Return [x, y] of the center of cell containing provided text 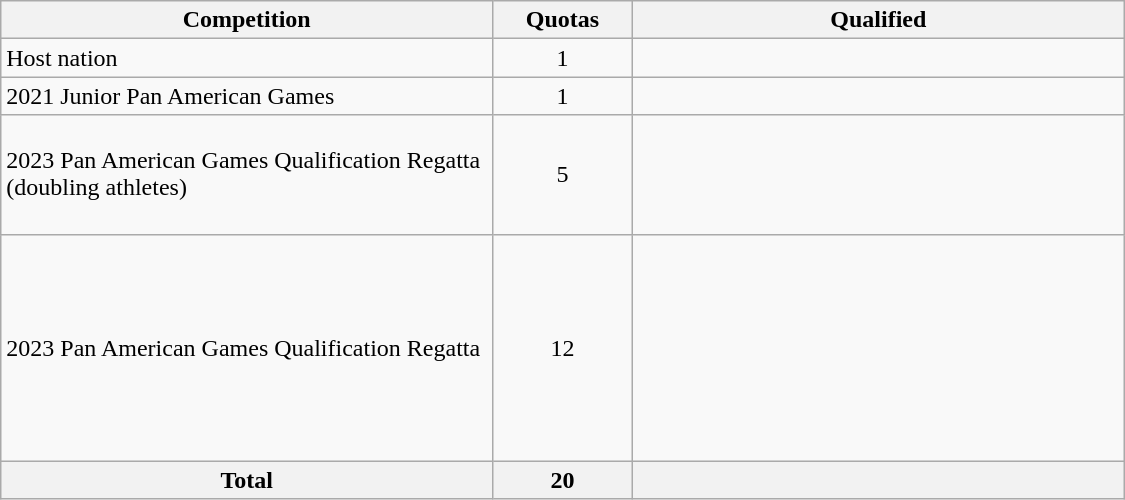
Host nation [247, 58]
2021 Junior Pan American Games [247, 96]
2023 Pan American Games Qualification Regatta (doubling athletes) [247, 174]
Qualified [878, 20]
Quotas [563, 20]
12 [563, 348]
20 [563, 480]
Total [247, 480]
Competition [247, 20]
2023 Pan American Games Qualification Regatta [247, 348]
5 [563, 174]
